Locate the cell with the specified text and output its [X, Y] center coordinate. 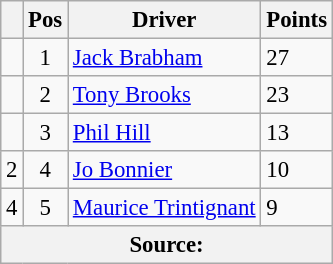
13 [296, 133]
Pos [46, 20]
9 [296, 208]
3 [46, 133]
Points [296, 20]
Driver [164, 20]
Maurice Trintignant [164, 208]
Jo Bonnier [164, 170]
Jack Brabham [164, 58]
Source: [167, 245]
5 [46, 208]
23 [296, 95]
27 [296, 58]
10 [296, 170]
Tony Brooks [164, 95]
1 [46, 58]
Phil Hill [164, 133]
